Determine the (X, Y) coordinate at the center of the cell enclosing the given text.  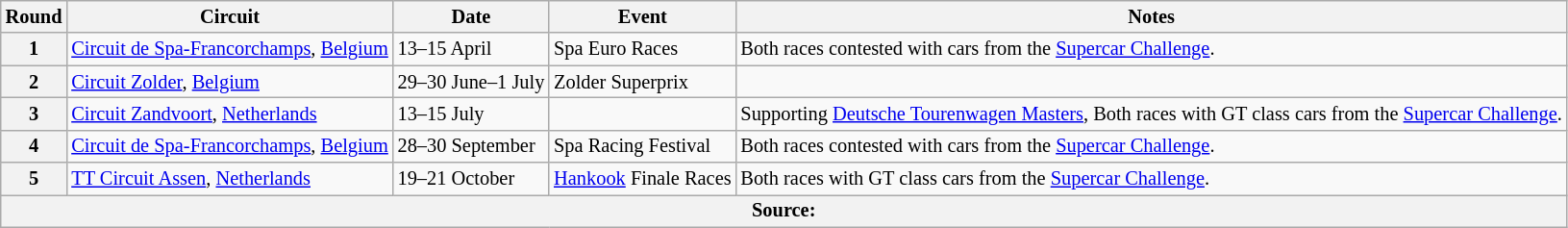
13–15 July (471, 114)
13–15 April (471, 49)
19–21 October (471, 179)
Notes (1151, 16)
Supporting Deutsche Tourenwagen Masters, Both races with GT class cars from the Supercar Challenge. (1151, 114)
2 (35, 82)
Both races with GT class cars from the Supercar Challenge. (1151, 179)
Event (642, 16)
4 (35, 146)
3 (35, 114)
Circuit (229, 16)
29–30 June–1 July (471, 82)
Date (471, 16)
Circuit Zolder, Belgium (229, 82)
1 (35, 49)
5 (35, 179)
TT Circuit Assen, Netherlands (229, 179)
Zolder Superprix (642, 82)
Circuit Zandvoort, Netherlands (229, 114)
Source: (784, 211)
Round (35, 16)
Hankook Finale Races (642, 179)
Spa Racing Festival (642, 146)
28–30 September (471, 146)
Spa Euro Races (642, 49)
